Scan for the cell matching the given text and deliver its [x, y] coordinate at center. 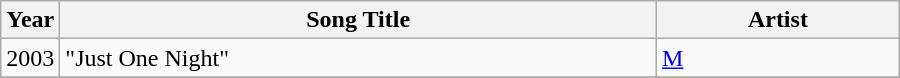
Song Title [358, 20]
2003 [30, 58]
Year [30, 20]
M [778, 58]
"Just One Night" [358, 58]
Artist [778, 20]
